Determine the (x, y) coordinate at the center of the cell enclosing the given text.  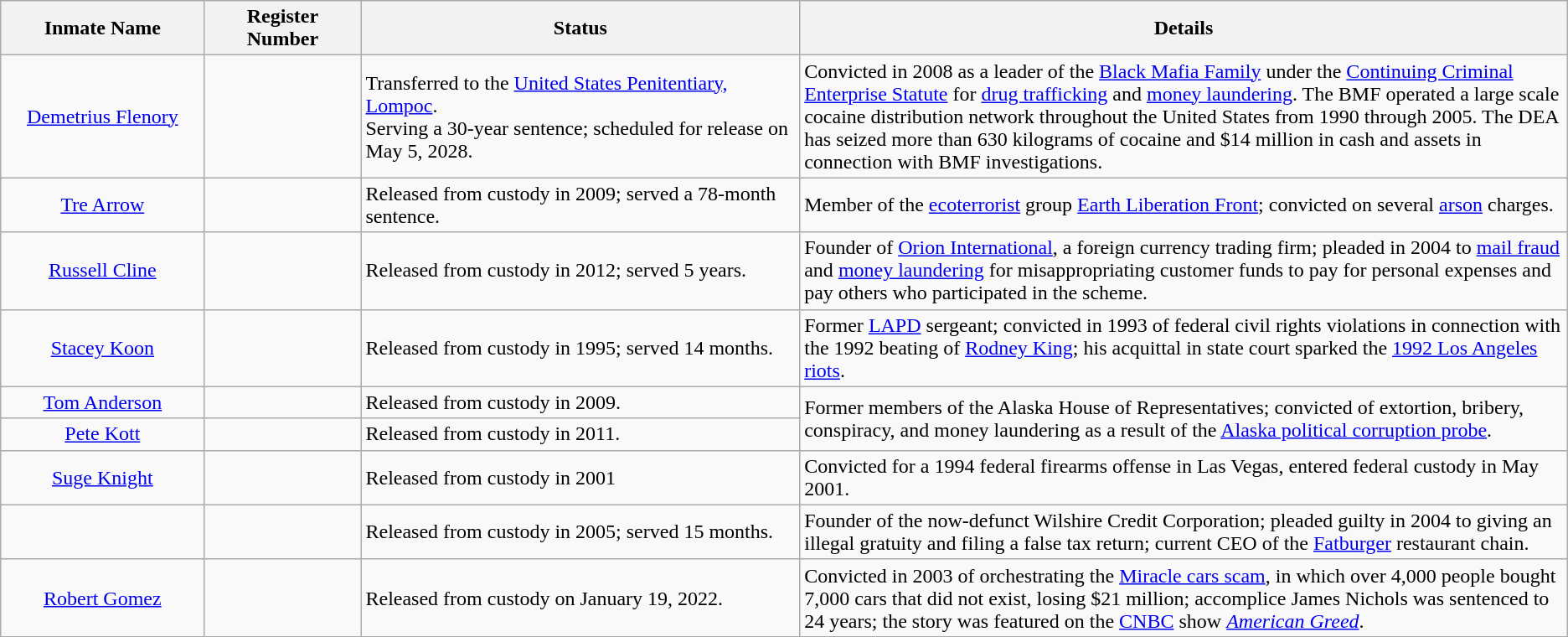
Suge Knight (102, 478)
Tre Arrow (102, 205)
Convicted for a 1994 federal firearms offense in Las Vegas, entered federal custody in May 2001. (1184, 478)
Details (1184, 28)
Robert Gomez (102, 598)
Status (580, 28)
Russell Cline (102, 271)
Register Number (283, 28)
Released from custody in 1995; served 14 months. (580, 348)
Released from custody in 2012; served 5 years. (580, 271)
Inmate Name (102, 28)
Released from custody in 2011. (580, 434)
Member of the ecoterrorist group Earth Liberation Front; convicted on several arson charges. (1184, 205)
Released from custody in 2005; served 15 months. (580, 531)
Stacey Koon (102, 348)
Demetrius Flenory (102, 117)
Released from custody in 2001 (580, 478)
Transferred to the United States Penitentiary, Lompoc.Serving a 30-year sentence; scheduled for release on May 5, 2028. (580, 117)
Released from custody in 2009; served a 78-month sentence. (580, 205)
Released from custody on January 19, 2022. (580, 598)
Tom Anderson (102, 402)
Released from custody in 2009. (580, 402)
Pete Kott (102, 434)
